Provide the (x, y) coordinate of the cell's center where the given text is located.  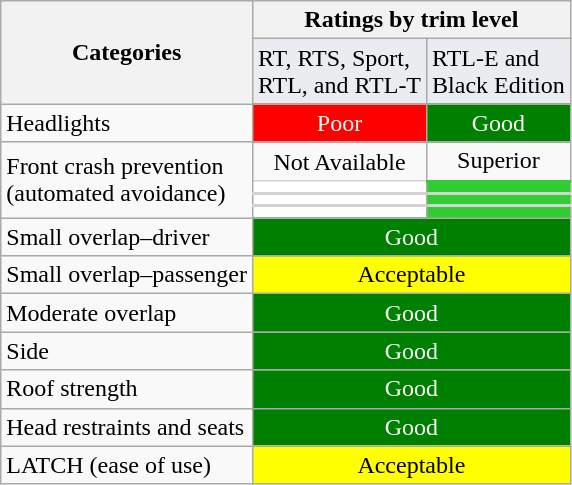
Small overlap–driver (127, 237)
RT, RTS, Sport,RTL, and RTL-T (339, 72)
Ratings by trim level (411, 20)
Small overlap–passenger (127, 275)
Side (127, 351)
Categories (127, 52)
Headlights (127, 123)
Head restraints and seats (127, 427)
Not Available (339, 162)
LATCH (ease of use) (127, 465)
Poor (339, 123)
Roof strength (127, 389)
RTL-E andBlack Edition (499, 72)
Superior (499, 162)
Front crash prevention(automated avoidance) (127, 180)
Moderate overlap (127, 313)
